Identify which cell holds the provided text, then report its [x, y] central coordinate. 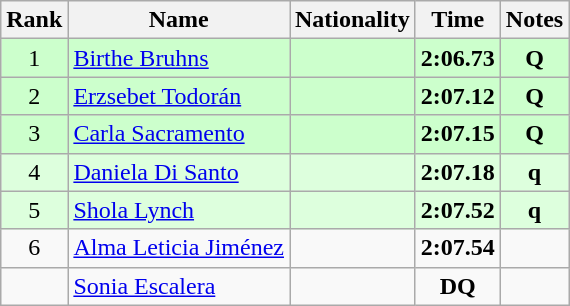
6 [34, 248]
Daniela Di Santo [179, 172]
DQ [458, 286]
5 [34, 210]
Shola Lynch [179, 210]
Alma Leticia Jiménez [179, 248]
2 [34, 96]
1 [34, 58]
4 [34, 172]
2:06.73 [458, 58]
2:07.18 [458, 172]
3 [34, 134]
Notes [534, 20]
2:07.52 [458, 210]
Erzsebet Todorán [179, 96]
Birthe Bruhns [179, 58]
Carla Sacramento [179, 134]
Nationality [353, 20]
2:07.12 [458, 96]
Name [179, 20]
Time [458, 20]
2:07.54 [458, 248]
2:07.15 [458, 134]
Rank [34, 20]
Sonia Escalera [179, 286]
